Provide the (X, Y) coordinate of the cell's center where the given text is located.  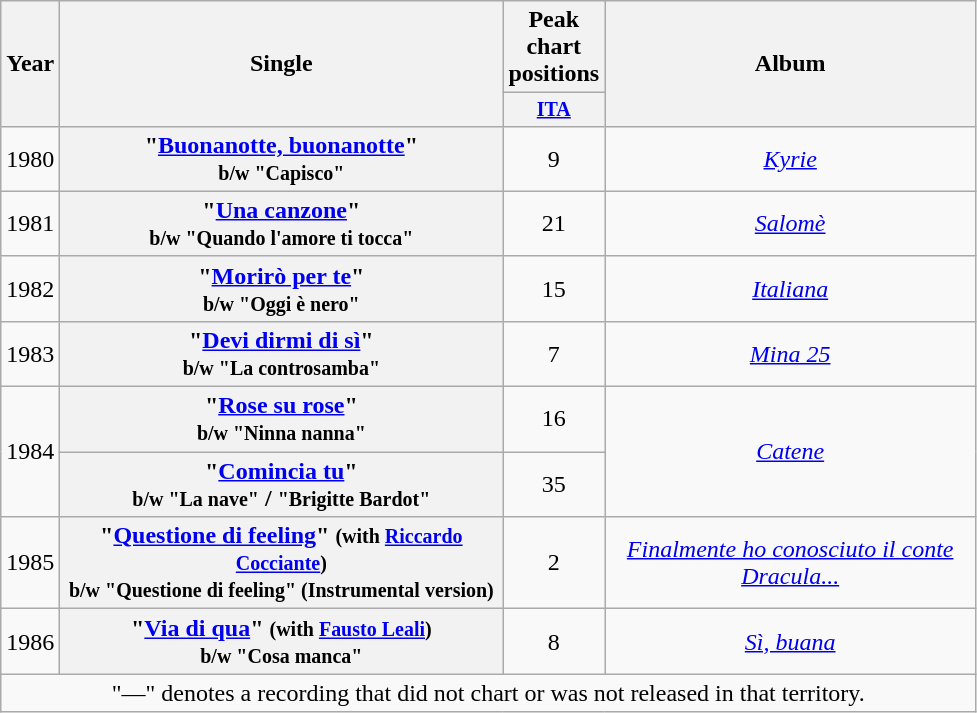
Sì, buana (790, 642)
"Rose su rose"b/w "Ninna nanna" (282, 420)
16 (554, 420)
1984 (30, 452)
1981 (30, 224)
"Morirò per te"b/w "Oggi è nero" (282, 288)
1983 (30, 354)
Italiana (790, 288)
Single (282, 64)
Finalmente ho conosciuto il conte Dracula... (790, 563)
1980 (30, 158)
Year (30, 64)
2 (554, 563)
Peak chart positions (554, 47)
1982 (30, 288)
Mina 25 (790, 354)
1985 (30, 563)
ITA (554, 110)
"—" denotes a recording that did not chart or was not released in that territory. (488, 693)
9 (554, 158)
Album (790, 64)
"Buonanotte, buonanotte"b/w "Capisco" (282, 158)
8 (554, 642)
Salomè (790, 224)
Catene (790, 452)
15 (554, 288)
Kyrie (790, 158)
"Questione di feeling" (with Riccardo Cocciante)b/w "Questione di feeling" (Instrumental version) (282, 563)
7 (554, 354)
"Devi dirmi di sì"b/w "La controsamba" (282, 354)
1986 (30, 642)
"Via di qua" (with Fausto Leali)b/w "Cosa manca" (282, 642)
"Una canzone"b/w "Quando l'amore ti tocca" (282, 224)
35 (554, 484)
21 (554, 224)
"Comincia tu"b/w "La nave" / "Brigitte Bardot" (282, 484)
